Scan for the cell matching the given text and deliver its [X, Y] coordinate at center. 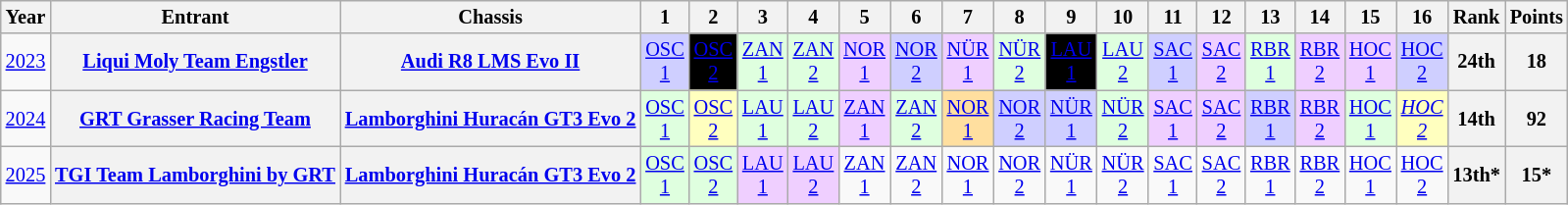
Liqui Moly Team Engstler [195, 62]
Chassis [490, 17]
2 [714, 17]
11 [1173, 17]
1 [665, 17]
Entrant [195, 17]
3 [763, 17]
6 [916, 17]
7 [969, 17]
8 [1020, 17]
92 [1537, 119]
Audi R8 LMS Evo II [490, 62]
24th [1476, 62]
Year [25, 17]
9 [1071, 17]
2025 [25, 175]
2023 [25, 62]
14 [1320, 17]
15 [1371, 17]
GRT Grasser Racing Team [195, 119]
Rank [1476, 17]
14th [1476, 119]
2024 [25, 119]
5 [865, 17]
16 [1422, 17]
Points [1537, 17]
18 [1537, 62]
12 [1222, 17]
15* [1537, 175]
13th* [1476, 175]
10 [1124, 17]
4 [814, 17]
TGI Team Lamborghini by GRT [195, 175]
13 [1270, 17]
